Determine the (X, Y) coordinate at the center of the cell enclosing the given text.  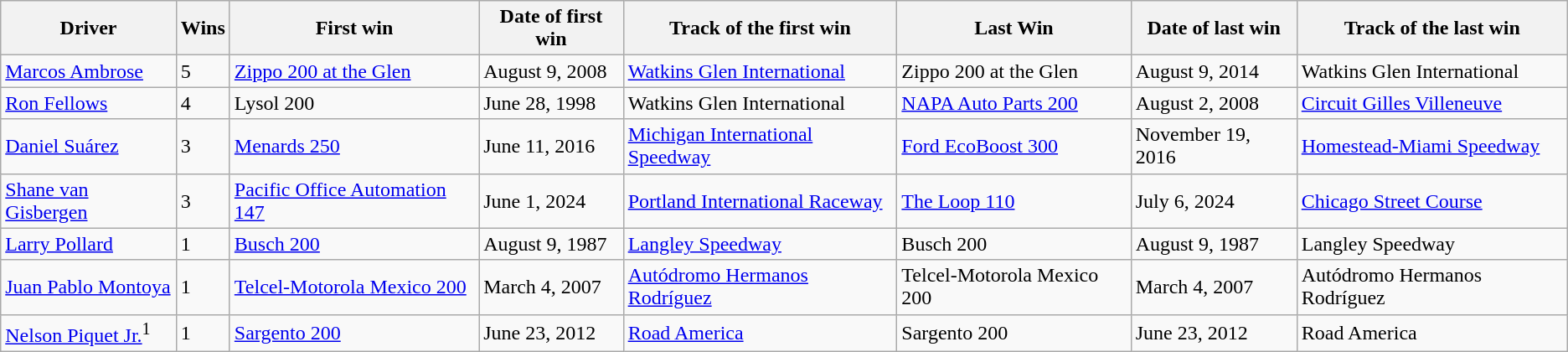
The Loop 110 (1014, 201)
August 2, 2008 (1214, 103)
Wins (203, 28)
Last Win (1014, 28)
August 9, 2008 (551, 71)
Ron Fellows (89, 103)
Pacific Office Automation 147 (353, 201)
Track of the first win (761, 28)
Circuit Gilles Villeneuve (1432, 103)
June 11, 2016 (551, 146)
Larry Pollard (89, 244)
Juan Pablo Montoya (89, 287)
Date of first win (551, 28)
Nelson Piquet Jr.1 (89, 334)
Portland International Raceway (761, 201)
August 9, 2014 (1214, 71)
Homestead-Miami Speedway (1432, 146)
First win (353, 28)
November 19, 2016 (1214, 146)
4 (203, 103)
Driver (89, 28)
Menards 250 (353, 146)
5 (203, 71)
Track of the last win (1432, 28)
Daniel Suárez (89, 146)
June 1, 2024 (551, 201)
Ford EcoBoost 300 (1014, 146)
Michigan International Speedway (761, 146)
Chicago Street Course (1432, 201)
NAPA Auto Parts 200 (1014, 103)
Lysol 200 (353, 103)
July 6, 2024 (1214, 201)
Marcos Ambrose (89, 71)
Shane van Gisbergen (89, 201)
Date of last win (1214, 28)
June 28, 1998 (551, 103)
